Provide the [x, y] coordinate of the cell's center where the given text is located.  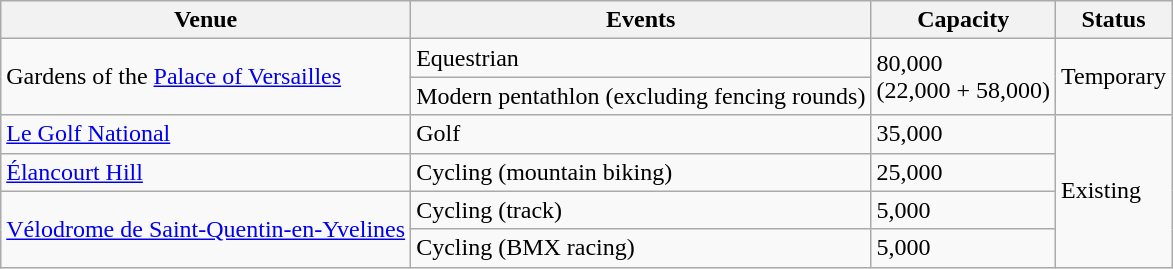
Venue [206, 20]
Élancourt Hill [206, 172]
Cycling (mountain biking) [641, 172]
Vélodrome de Saint-Quentin-en-Yvelines [206, 229]
Cycling (track) [641, 210]
Temporary [1114, 77]
25,000 [964, 172]
Equestrian [641, 58]
35,000 [964, 134]
Events [641, 20]
Gardens of the Palace of Versailles [206, 77]
Capacity [964, 20]
Golf [641, 134]
Status [1114, 20]
80,000(22,000 + 58,000) [964, 77]
Cycling (BMX racing) [641, 248]
Modern pentathlon (excluding fencing rounds) [641, 96]
Le Golf National [206, 134]
Existing [1114, 191]
